Search for the cell housing the specified text and yield its [X, Y] center coordinate. 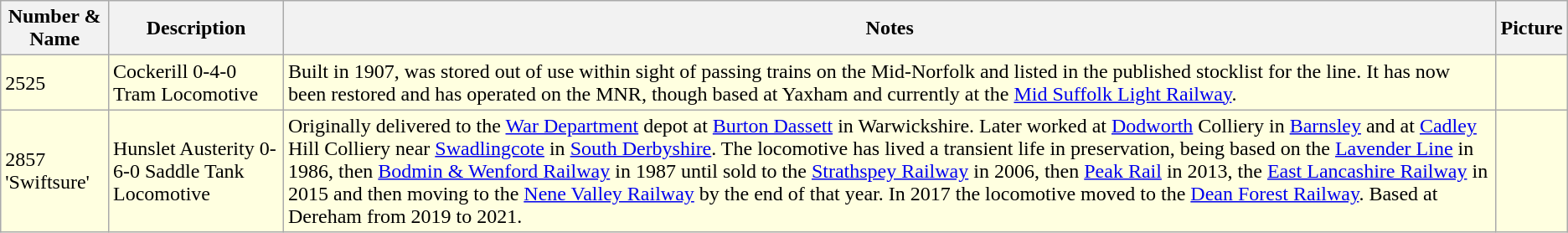
Number & Name [55, 28]
Description [196, 28]
Picture [1531, 28]
Notes [890, 28]
Cockerill 0-4-0 Tram Locomotive [196, 82]
Hunslet Austerity 0-6-0 Saddle Tank Locomotive [196, 171]
2525 [55, 82]
2857 'Swiftsure' [55, 171]
